Provide the [x, y] coordinate of the cell's center where the given text is located.  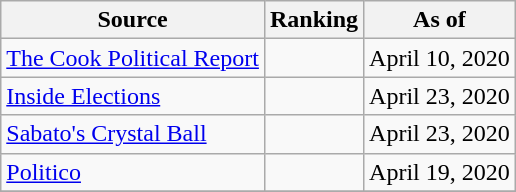
As of [440, 20]
Source [133, 20]
Ranking [314, 20]
April 10, 2020 [440, 58]
Inside Elections [133, 96]
April 19, 2020 [440, 172]
Sabato's Crystal Ball [133, 134]
Politico [133, 172]
The Cook Political Report [133, 58]
